Determine the (x, y) coordinate at the center of the cell enclosing the given text.  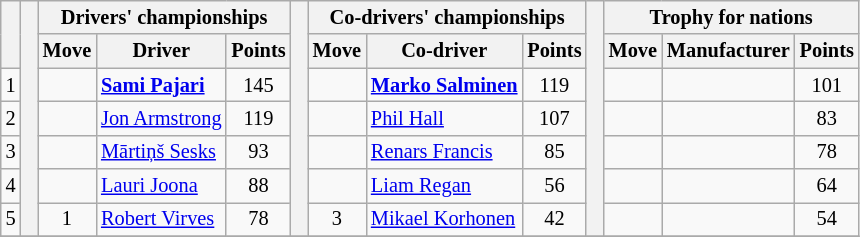
Jon Armstrong (161, 118)
5 (11, 219)
56 (554, 186)
Lauri Joona (161, 186)
54 (827, 219)
Renars Francis (444, 152)
85 (554, 152)
Robert Virves (161, 219)
Mārtiņš Sesks (161, 152)
42 (554, 219)
88 (258, 186)
145 (258, 85)
Manufacturer (728, 51)
Phil Hall (444, 118)
Trophy for nations (732, 17)
83 (827, 118)
Sami Pajari (161, 85)
Co-drivers' championships (448, 17)
Liam Regan (444, 186)
2 (11, 118)
Co-driver (444, 51)
101 (827, 85)
64 (827, 186)
Marko Salminen (444, 85)
Drivers' championships (164, 17)
93 (258, 152)
107 (554, 118)
4 (11, 186)
Driver (161, 51)
Mikael Korhonen (444, 219)
